Extract the (x, y) coordinate from the center of the cell holding the provided text.  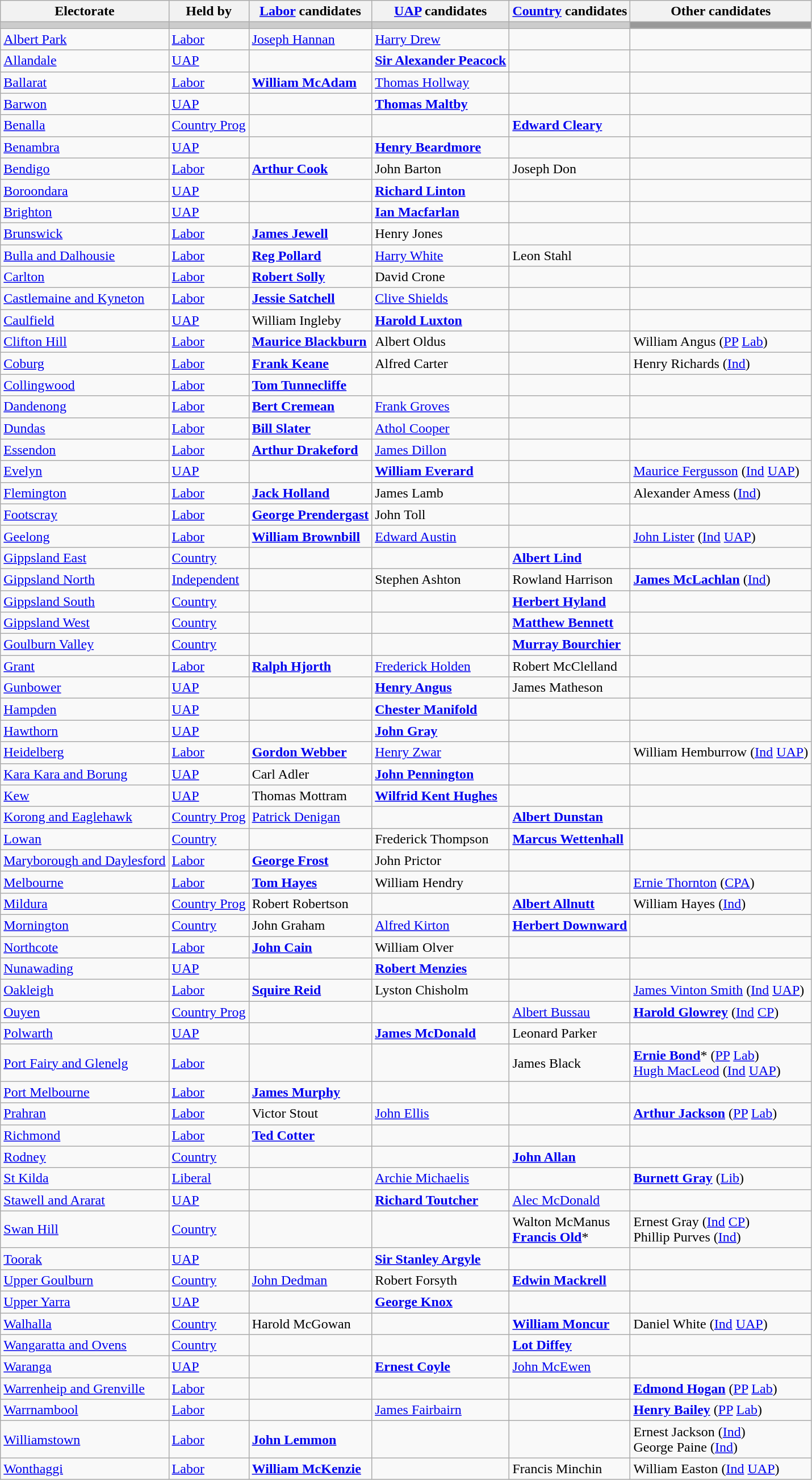
Flemington (85, 493)
Heidelberg (85, 752)
William Everard (441, 471)
Essendon (85, 450)
Benambra (85, 147)
Upper Goulburn (85, 1280)
Korong and Eaglehawk (85, 817)
William Olver (441, 947)
Squire Reid (310, 990)
Footscray (85, 515)
Albert Bussau (570, 1012)
Thomas Mottram (310, 796)
John Ellis (441, 1114)
William Ingleby (310, 320)
Alexander Amess (Ind) (721, 493)
Chester Manifold (441, 709)
Ian Macfarlan (441, 212)
William Angus (PP Lab) (721, 342)
Edwin Mackrell (570, 1280)
Herbert Downward (570, 925)
Held by (209, 11)
Brighton (85, 212)
Alec McDonald (570, 1200)
George Prendergast (310, 515)
Liberal (209, 1178)
Burnett Gray (Lib) (721, 1178)
Clive Shields (441, 299)
Evelyn (85, 471)
Edward Austin (441, 536)
Hampden (85, 709)
William Hayes (Ind) (721, 904)
Prahran (85, 1114)
Carl Adler (310, 774)
Frederick Thompson (441, 839)
Thomas Maltby (441, 104)
Toorak (85, 1259)
Marcus Wettenhall (570, 839)
Caulfield (85, 320)
James Murphy (310, 1092)
Other candidates (721, 11)
Wangaratta and Ovens (85, 1345)
Albert Dunstan (570, 817)
James Vinton Smith (Ind UAP) (721, 990)
Independent (209, 579)
Harry Drew (441, 39)
Coburg (85, 363)
George Frost (310, 860)
Joseph Don (570, 169)
Reg Pollard (310, 255)
Ernie Thornton (CPA) (721, 882)
Electorate (85, 11)
Ernie Bond* (PP Lab) Hugh MacLeod (Ind UAP) (721, 1063)
James Fairbairn (441, 1410)
William Moncur (570, 1324)
John Dedman (310, 1280)
UAP candidates (441, 11)
Leon Stahl (570, 255)
Patrick Denigan (310, 817)
Robert Menzies (441, 969)
Sir Stanley Argyle (441, 1259)
Country candidates (570, 11)
Albert Oldus (441, 342)
Brunswick (85, 233)
Edmond Hogan (PP Lab) (721, 1389)
Stawell and Ararat (85, 1200)
James McLachlan (Ind) (721, 579)
Harold McGowan (310, 1324)
Castlemaine and Kyneton (85, 299)
Daniel White (Ind UAP) (721, 1324)
Walhalla (85, 1324)
Arthur Jackson (PP Lab) (721, 1114)
Alfred Carter (441, 363)
Ballarat (85, 82)
Barwon (85, 104)
Francis Minchin (570, 1469)
John Pennington (441, 774)
Walton McManus Francis Old* (570, 1229)
Joseph Hannan (310, 39)
Murray Bourchier (570, 645)
William McKenzie (310, 1469)
Ralph Hjorth (310, 666)
James Matheson (570, 688)
John Lemmon (310, 1439)
Williamstown (85, 1439)
Swan Hill (85, 1229)
Polwarth (85, 1034)
Gippsland East (85, 558)
Warrnambool (85, 1410)
John Gray (441, 731)
Ouyen (85, 1012)
James McDonald (441, 1034)
Bulla and Dalhousie (85, 255)
John Allan (570, 1157)
Archie Michaelis (441, 1178)
William Easton (Ind UAP) (721, 1469)
Ernest Gray (Ind CP) Phillip Purves (Ind) (721, 1229)
Thomas Hollway (441, 82)
Albert Allnutt (570, 904)
Arthur Cook (310, 169)
James Jewell (310, 233)
William McAdam (310, 82)
Tom Hayes (310, 882)
Harold Glowrey (Ind CP) (721, 1012)
Robert Solly (310, 277)
Henry Angus (441, 688)
Jessie Satchell (310, 299)
Leonard Parker (570, 1034)
Harold Luxton (441, 320)
Herbert Hyland (570, 601)
Port Fairy and Glenelg (85, 1063)
Matthew Bennett (570, 623)
Nunawading (85, 969)
Henry Beardmore (441, 147)
Ernest Coyle (441, 1367)
Lyston Chisholm (441, 990)
Mildura (85, 904)
Robert Robertson (310, 904)
Warrenheip and Grenville (85, 1389)
Henry Bailey (PP Lab) (721, 1410)
Victor Stout (310, 1114)
Richard Linton (441, 190)
Dandenong (85, 407)
Mornington (85, 925)
Tom Tunnecliffe (310, 385)
Edward Cleary (570, 126)
Allandale (85, 61)
Gordon Webber (310, 752)
Boroondara (85, 190)
Port Melbourne (85, 1092)
Benalla (85, 126)
Wonthaggi (85, 1469)
Collingwood (85, 385)
Albert Lind (570, 558)
Richard Toutcher (441, 1200)
Upper Yarra (85, 1302)
Melbourne (85, 882)
William Brownbill (310, 536)
Robert Forsyth (441, 1280)
Kara Kara and Borung (85, 774)
Bendigo (85, 169)
John Cain (310, 947)
George Knox (441, 1302)
Maryborough and Daylesford (85, 860)
Lowan (85, 839)
Jack Holland (310, 493)
Albert Park (85, 39)
William Hendry (441, 882)
Rowland Harrison (570, 579)
Athol Cooper (441, 428)
Gippsland North (85, 579)
Northcote (85, 947)
Gippsland South (85, 601)
Wilfrid Kent Hughes (441, 796)
Henry Jones (441, 233)
David Crone (441, 277)
St Kilda (85, 1178)
John Prictor (441, 860)
Ernest Jackson (Ind) George Paine (Ind) (721, 1439)
Henry Zwar (441, 752)
John Lister (Ind UAP) (721, 536)
Hawthorn (85, 731)
Oakleigh (85, 990)
Richmond (85, 1135)
Frank Keane (310, 363)
Waranga (85, 1367)
Clifton Hill (85, 342)
Rodney (85, 1157)
Maurice Blackburn (310, 342)
Ted Cotter (310, 1135)
John Toll (441, 515)
Lot Diffey (570, 1345)
James Dillon (441, 450)
Dundas (85, 428)
Goulburn Valley (85, 645)
Alfred Kirton (441, 925)
John McEwen (570, 1367)
Labor candidates (310, 11)
Frederick Holden (441, 666)
Arthur Drakeford (310, 450)
Maurice Fergusson (Ind UAP) (721, 471)
Robert McClelland (570, 666)
James Lamb (441, 493)
Frank Groves (441, 407)
James Black (570, 1063)
Kew (85, 796)
Carlton (85, 277)
William Hemburrow (Ind UAP) (721, 752)
Bill Slater (310, 428)
Bert Cremean (310, 407)
John Barton (441, 169)
Geelong (85, 536)
Stephen Ashton (441, 579)
Gippsland West (85, 623)
Gunbower (85, 688)
Henry Richards (Ind) (721, 363)
Harry White (441, 255)
John Graham (310, 925)
Sir Alexander Peacock (441, 61)
Grant (85, 666)
